Return [x, y] of the center of cell containing provided text 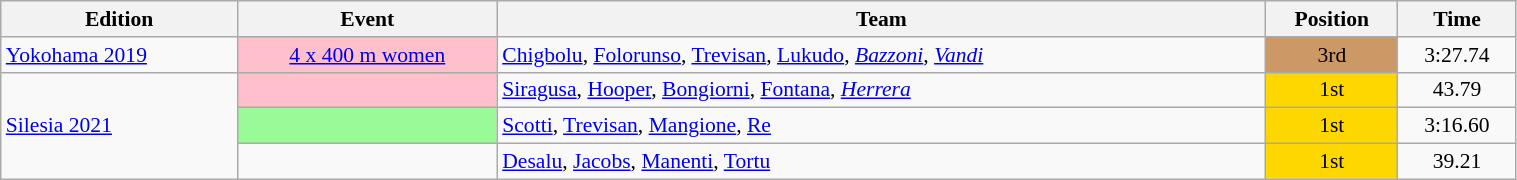
Time [1457, 19]
Siragusa, Hooper, Bongiorni, Fontana, Herrera [881, 90]
Silesia 2021 [120, 126]
Event [367, 19]
3:27.74 [1457, 55]
Desalu, Jacobs, Manenti, Tortu [881, 162]
Edition [120, 19]
Scotti, Trevisan, Mangione, Re [881, 126]
4 x 400 m women [367, 55]
39.21 [1457, 162]
Position [1332, 19]
Chigbolu, Folorunso, Trevisan, Lukudo, Bazzoni, Vandi [881, 55]
3:16.60 [1457, 126]
43.79 [1457, 90]
Team [881, 19]
Yokohama 2019 [120, 55]
3rd [1332, 55]
